Output the (X, Y) coordinate of the center of the cell containing the given text.  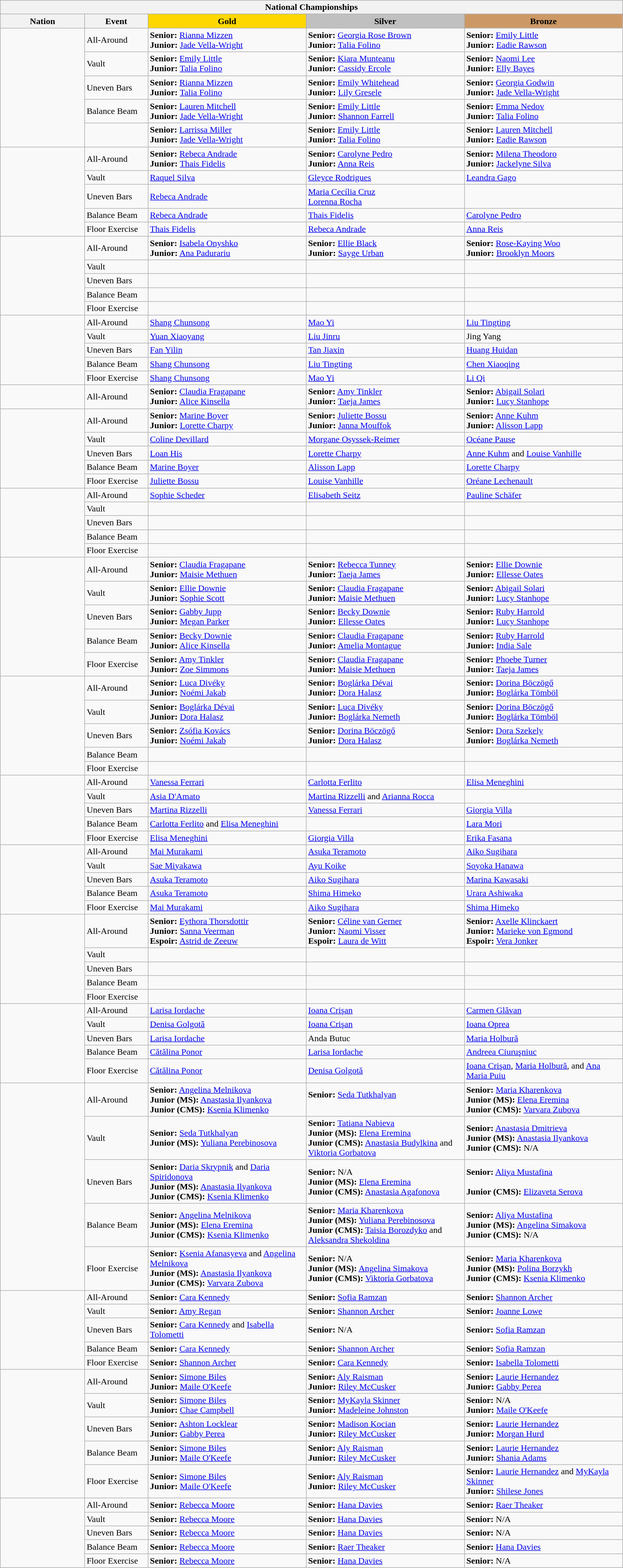
Anda Butuc (385, 1038)
Sophie Scheder (227, 495)
Carolyne Pedro (543, 215)
Senior: Luca Divéky Junior: Boglárka Nemeth (385, 712)
Louise Vanhille (385, 481)
Senior: Angelina Melnikova Junior (MS): Elena Eremina Junior (CMS): Ksenia Klimenko (227, 1225)
Senior: MyKayla Skinner Junior: Madeleine Johnston (385, 1405)
Ayu Koike (385, 866)
Liu Jinru (385, 336)
Senior: Aliya Mustafina Junior (CMS): Elizaveta Serova (543, 1181)
Senior: Simone Biles Junior: Chae Campbell (227, 1405)
Ioana Oprea (543, 1024)
Senior: Céline van Gerner Junior: Naomi Visser Espoir: Laura de Witt (385, 931)
Senior: Ruby Harrold Junior: Lucy Stanhope (543, 617)
Senior: Lauren Mitchell Junior: Jade Vella-Wright (227, 111)
Soyoka Hanawa (543, 866)
Lara Mori (543, 824)
Carlotta Ferlito (385, 782)
Senior: Maria Kharenkova Junior (MS): Elena Eremina Junior (CMS): Varvara Zubova (543, 1100)
Senior: Rose-Kaying Woo Junior: Brooklyn Moors (543, 248)
Jing Yang (543, 336)
Senior: Gabby Jupp Junior: Megan Parker (227, 617)
Senior: Naomi Lee Junior: Elly Bayes (543, 64)
Gleyce Rodrigues (385, 177)
Senior: Georgia Rose Brown Junior: Talia Folino (385, 40)
Senior: Eythora Thorsdottir Junior: Sanna Veerman Espoir: Astrid de Zeeuw (227, 931)
Senior: Claudia Fragapane Junior: Alice Kinsella (227, 396)
Senior: Daria Skrypnik and Daria Spiridonova Junior (MS): Anastasia Ilyankova Junior (CMS): Ksenia Klimenko (227, 1181)
National Championships (312, 7)
Senior: Tatiana Nabieva Junior (MS): Elena Eremina Junior (CMS): Anastasia Budylkina and Viktoria Gorbatova (385, 1138)
Senior: Luca Divéky Junior: Noémi Jakab (227, 688)
Juliette Bossu (227, 481)
Ioana Crişan, Maria Holbură, and Ana Maria Puiu (543, 1071)
Asia D'Amato (227, 796)
Senior: Emily Little Junior: Eadie Rawson (543, 40)
Senior: Rebecca Tunney Junior: Taeja James (385, 570)
Martina Rizzelli and Arianna Rocca (385, 796)
Senior: Amy Regan (227, 1311)
Senior: Joanne Lowe (543, 1311)
Urara Ashiwaka (543, 893)
Fan Yilin (227, 350)
Martina Rizzelli (227, 810)
Senior: Zsófia Kovács Junior: Noémi Jakab (227, 735)
Maria Holbură (543, 1038)
Senior: Georgia Godwin Junior: Jade Vella-Wright (543, 88)
Senior: Emily Little Junior: Shannon Farrell (385, 111)
Senior: Maria Kharenkova Junior (MS): Polina Borzykh Junior (CMS): Ksenia Klimenko (543, 1268)
Erika Fasana (543, 838)
Marine Boyer (227, 467)
Senior: Madison Kocian Junior: Riley McCusker (385, 1429)
Bronze (543, 21)
Li Qi (543, 378)
Senior: Kiara Munteanu Junior: Cassidy Ercole (385, 64)
Senior: Rianna Mizzen Junior: Jade Vella-Wright (227, 40)
Senior: Lauren Mitchell Junior: Eadie Rawson (543, 135)
Senior: Aliya Mustafina Junior (MS): Angelina Simakova Junior (CMS): N/A (543, 1225)
Senior: Emily Whitehead Junior: Lily Gresele (385, 88)
Elisabeth Seitz (385, 495)
Event (116, 21)
Maria Cecília CruzLorenna Rocha (385, 196)
Senior: Phoebe Turner Junior: Taeja James (543, 664)
Senior: Laurie Hernandez Junior: Gabby Perea (543, 1381)
Anne Kuhm and Louise Vanhille (543, 453)
Senior: Dorina Böczögő Junior: Dora Halasz (385, 735)
Senior: Ellie Downie Junior: Sophie Scott (227, 593)
Coline Devillard (227, 439)
Senior: Axelle Klinckaert Junior: Marieke von Egmond Espoir: Vera Jonker (543, 931)
Senior: Ellie Downie Junior: Ellesse Oates (543, 570)
Senior: Rianna Mizzen Junior: Talia Folino (227, 88)
Senior: Carolyne Pedro Junior: Anna Reis (385, 158)
Senior: Amy Tinkler Junior: Zoe Simmons (227, 664)
Senior: Isabella Tolometti (543, 1362)
Senior: Milena Theodoro Junior: Jackelyne Silva (543, 158)
Senior: Amy Tinkler Junior: Taeja James (385, 396)
Gold (227, 21)
Senior: Marine Boyer Junior: Lorette Charpy (227, 421)
Anna Reis (543, 229)
Nation (42, 21)
Senior: Emma Nedov Junior: Talia Folino (543, 111)
Pauline Schäfer (543, 495)
Senior: Rebeca Andrade Junior: Thais Fidelis (227, 158)
Senior: Ruby Harrold Junior: India Sale (543, 640)
Senior: Laurie Hernandez Junior: Morgan Hurd (543, 1429)
Raquel Silva (227, 177)
Senior: Becky Downie Junior: Alice Kinsella (227, 640)
Senior: Seda Tutkhalyan Junior (MS): Yuliana Perebinosova (227, 1138)
Senior: N/A Junior (MS): Angelina Simakova Junior (CMS): Viktoria Gorbatova (385, 1268)
Andreea Ciuruşniuc (543, 1052)
Senior: N/A Junior (MS): Elena Eremina Junior (CMS): Anastasia Agafonova (385, 1181)
Oréane Lechenault (543, 481)
Senior: Cara Kennedy and Isabella Tolometti (227, 1330)
Huang Huidan (543, 350)
Chen Xiaoqing (543, 364)
Senior: Laurie Hernandez and MyKayla Skinner Junior: Shilese Jones (543, 1481)
Carmen Glăvan (543, 1010)
Carlotta Ferlito and Elisa Meneghini (227, 824)
Senior: Larrissa Miller Junior: Jade Vella-Wright (227, 135)
Leandra Gago (543, 177)
Senior: Dora Szekely Junior: Boglárka Nemeth (543, 735)
Senior: Ksenia Afanasyeva and Angelina Melnikova Junior (MS): Anastasia Ilyankova Junior (CMS): Varvara Zubova (227, 1268)
Silver (385, 21)
Océane Pause (543, 439)
Tan Jiaxin (385, 350)
Senior: Claudia Fragapane Junior: Amelia Montague (385, 640)
Alisson Lapp (385, 467)
Yuan Xiaoyang (227, 336)
Marina Kawasaki (543, 879)
Sae Miyakawa (227, 866)
Senior: Anastasia Dmitrieva Junior (MS): Anastasia Ilyankova Junior (CMS): N/A (543, 1138)
Senior: Angelina Melnikova Junior (MS): Anastasia Ilyankova Junior (CMS): Ksenia Klimenko (227, 1100)
Loan His (227, 453)
Senior: Ashton Locklear Junior: Gabby Perea (227, 1429)
Senior: Ellie Black Junior: Sayge Urban (385, 248)
Senior: Maria Kharenkova Junior (MS): Yuliana Perebinosova Junior (CMS): Taisia Borozdyko and Aleksandra Shekoldina (385, 1225)
Senior: Isabela Onyshko Junior: Ana Padurariu (227, 248)
Senior: Anne Kuhm Junior: Alisson Lapp (543, 421)
Senior: Laurie Hernandez Junior: Shania Adams (543, 1452)
Senior: Seda Tutkhalyan (385, 1100)
Senior: N/A Junior: Maile O'Keefe (543, 1405)
Senior: Becky Downie Junior: Ellesse Oates (385, 617)
Senior: Juliette Bossu Junior: Janna Mouffok (385, 421)
Morgane Osyssek-Reimer (385, 439)
